Capture the cell that displays the provided text and extract its (x, y) central coordinate. 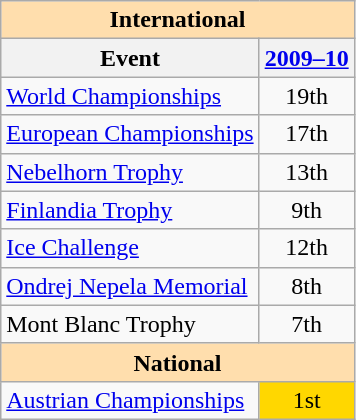
Finlandia Trophy (130, 210)
Nebelhorn Trophy (130, 172)
8th (306, 286)
Austrian Championships (130, 400)
Mont Blanc Trophy (130, 324)
Event (130, 58)
12th (306, 248)
National (178, 362)
19th (306, 96)
2009–10 (306, 58)
1st (306, 400)
Ondrej Nepela Memorial (130, 286)
Ice Challenge (130, 248)
International (178, 20)
World Championships (130, 96)
European Championships (130, 134)
9th (306, 210)
13th (306, 172)
17th (306, 134)
7th (306, 324)
